Output the (X, Y) coordinate of the center of the cell containing the given text.  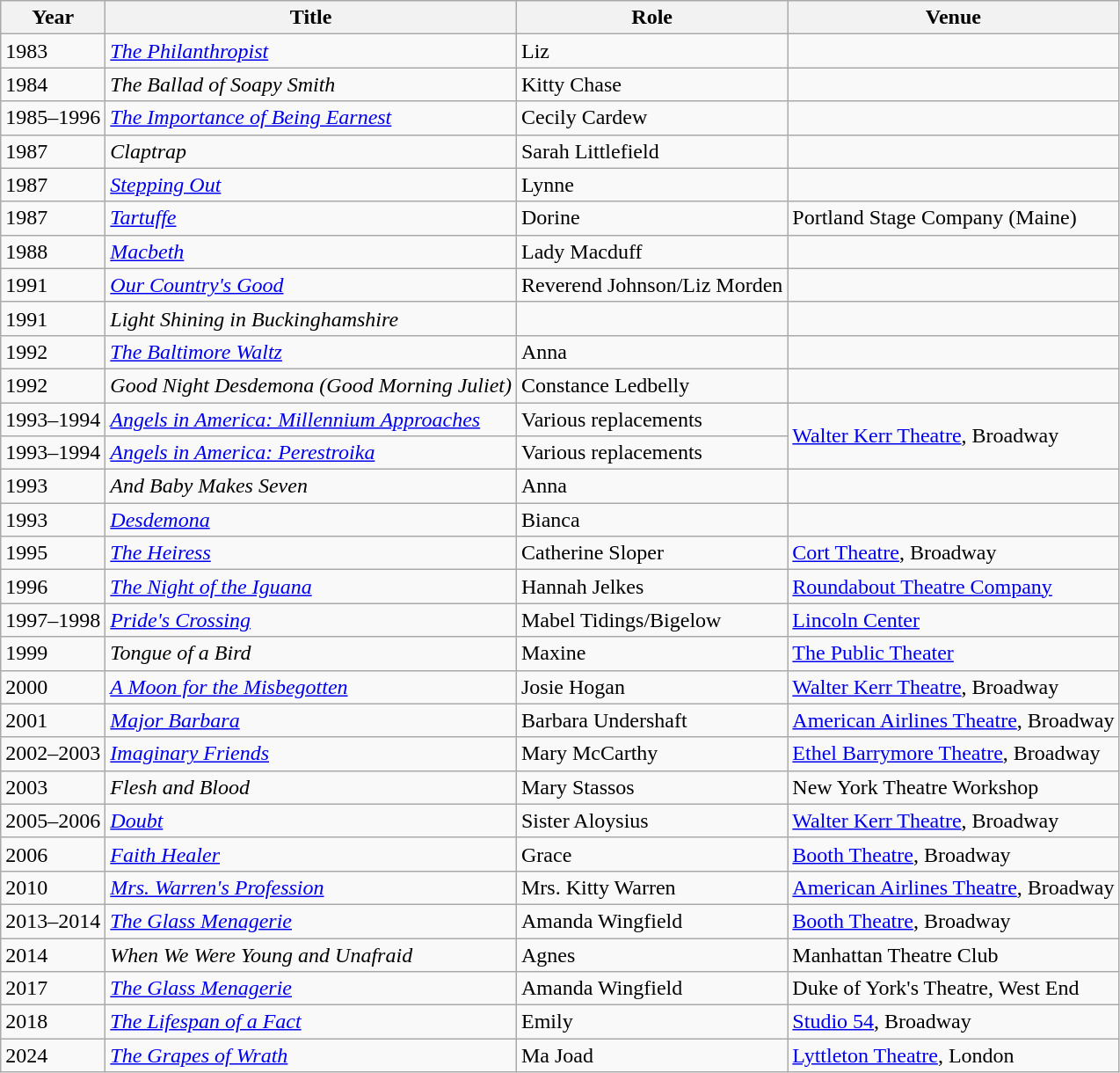
Light Shining in Buckinghamshire (311, 318)
2013–2014 (53, 921)
Angels in America: Millennium Approaches (311, 420)
Agnes (651, 954)
Pride's Crossing (311, 620)
Venue (953, 18)
2014 (53, 954)
Studio 54, Broadway (953, 1022)
Grace (651, 854)
The Importance of Being Earnest (311, 118)
Kitty Chase (651, 84)
2018 (53, 1022)
The Night of the Iguana (311, 587)
Stepping Out (311, 185)
The Baltimore Waltz (311, 352)
When We Were Young and Unafraid (311, 954)
Role (651, 18)
1996 (53, 587)
1984 (53, 84)
Macbeth (311, 252)
Reverend Johnson/Liz Morden (651, 285)
Josie Hogan (651, 687)
Barbara Undershaft (651, 720)
2000 (53, 687)
2017 (53, 989)
Cort Theatre, Broadway (953, 553)
The Philanthropist (311, 51)
Desdemona (311, 520)
2005–2006 (53, 821)
And Baby Makes Seven (311, 486)
1983 (53, 51)
Emily (651, 1022)
Good Night Desdemona (Good Morning Juliet) (311, 385)
1985–1996 (53, 118)
Sarah Littlefield (651, 151)
Cecily Cardew (651, 118)
Duke of York's Theatre, West End (953, 989)
A Moon for the Misbegotten (311, 687)
The Public Theater (953, 653)
Sister Aloysius (651, 821)
Our Country's Good (311, 285)
Doubt (311, 821)
Hannah Jelkes (651, 587)
Bianca (651, 520)
The Ballad of Soapy Smith (311, 84)
Lyttleton Theatre, London (953, 1055)
1995 (53, 553)
Major Barbara (311, 720)
Lady Macduff (651, 252)
Portland Stage Company (Maine) (953, 218)
Lincoln Center (953, 620)
The Grapes of Wrath (311, 1055)
Title (311, 18)
Claptrap (311, 151)
2003 (53, 787)
Ethel Barrymore Theatre, Broadway (953, 754)
Tongue of a Bird (311, 653)
Flesh and Blood (311, 787)
Mabel Tidings/Bigelow (651, 620)
Lynne (651, 185)
Faith Healer (311, 854)
Dorine (651, 218)
Mrs. Warren's Profession (311, 887)
Mary McCarthy (651, 754)
Mrs. Kitty Warren (651, 887)
Mary Stassos (651, 787)
New York Theatre Workshop (953, 787)
The Heiress (311, 553)
Angels in America: Perestroika (311, 453)
Constance Ledbelly (651, 385)
1988 (53, 252)
2006 (53, 854)
Roundabout Theatre Company (953, 587)
2024 (53, 1055)
Ma Joad (651, 1055)
Tartuffe (311, 218)
Year (53, 18)
Manhattan Theatre Club (953, 954)
2010 (53, 887)
1999 (53, 653)
Liz (651, 51)
2002–2003 (53, 754)
2001 (53, 720)
1997–1998 (53, 620)
Imaginary Friends (311, 754)
Catherine Sloper (651, 553)
The Lifespan of a Fact (311, 1022)
Maxine (651, 653)
